From the cell containing the given text, extract its center point as [X, Y] coordinate. 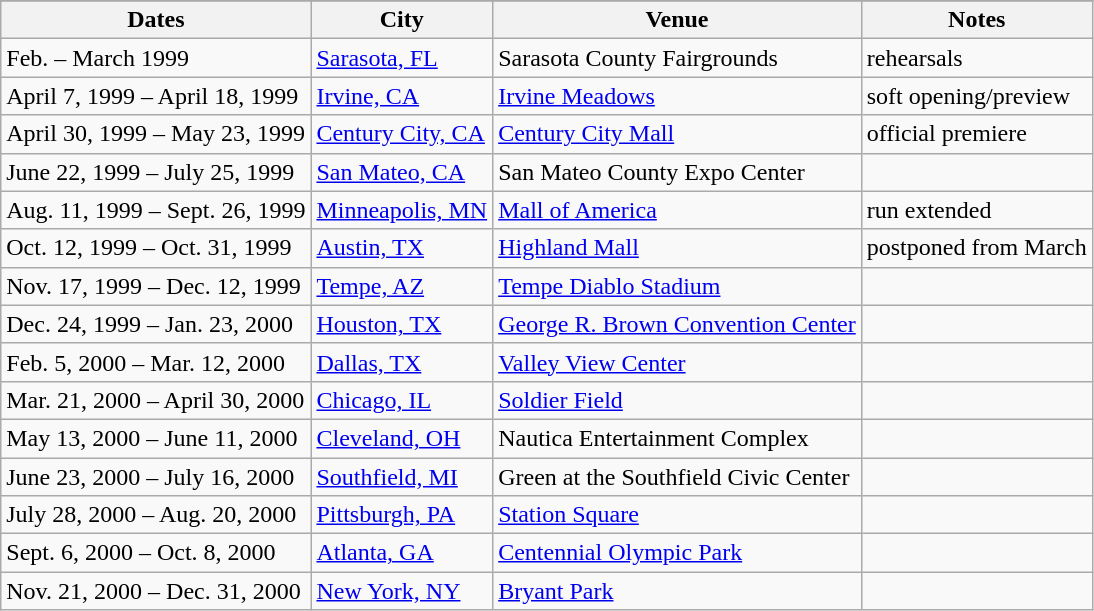
Venue [678, 20]
soft opening/preview [976, 96]
Century City Mall [678, 134]
May 13, 2000 – June 11, 2000 [156, 438]
Dates [156, 20]
Feb. – March 1999 [156, 58]
postponed from March [976, 248]
San Mateo, CA [402, 172]
Southfield, MI [402, 477]
Sarasota, FL [402, 58]
George R. Brown Convention Center [678, 324]
Dallas, TX [402, 362]
April 7, 1999 – April 18, 1999 [156, 96]
Tempe Diablo Stadium [678, 286]
Cleveland, OH [402, 438]
Notes [976, 20]
Sept. 6, 2000 – Oct. 8, 2000 [156, 553]
Mar. 21, 2000 – April 30, 2000 [156, 400]
Station Square [678, 515]
Valley View Center [678, 362]
Nautica Entertainment Complex [678, 438]
rehearsals [976, 58]
Chicago, IL [402, 400]
June 23, 2000 – July 16, 2000 [156, 477]
Feb. 5, 2000 – Mar. 12, 2000 [156, 362]
Sarasota County Fairgrounds [678, 58]
official premiere [976, 134]
Dec. 24, 1999 – Jan. 23, 2000 [156, 324]
run extended [976, 210]
Aug. 11, 1999 – Sept. 26, 1999 [156, 210]
July 28, 2000 – Aug. 20, 2000 [156, 515]
Tempe, AZ [402, 286]
Soldier Field [678, 400]
Green at the Southfield Civic Center [678, 477]
Centennial Olympic Park [678, 553]
New York, NY [402, 591]
Austin, TX [402, 248]
Atlanta, GA [402, 553]
Mall of America [678, 210]
Irvine, CA [402, 96]
Minneapolis, MN [402, 210]
Nov. 17, 1999 – Dec. 12, 1999 [156, 286]
Highland Mall [678, 248]
Century City, CA [402, 134]
City [402, 20]
April 30, 1999 – May 23, 1999 [156, 134]
Bryant Park [678, 591]
Irvine Meadows [678, 96]
Houston, TX [402, 324]
Nov. 21, 2000 – Dec. 31, 2000 [156, 591]
San Mateo County Expo Center [678, 172]
Pittsburgh, PA [402, 515]
Oct. 12, 1999 – Oct. 31, 1999 [156, 248]
June 22, 1999 – July 25, 1999 [156, 172]
